Extract the [x, y] coordinate from the center of the cell holding the provided text.  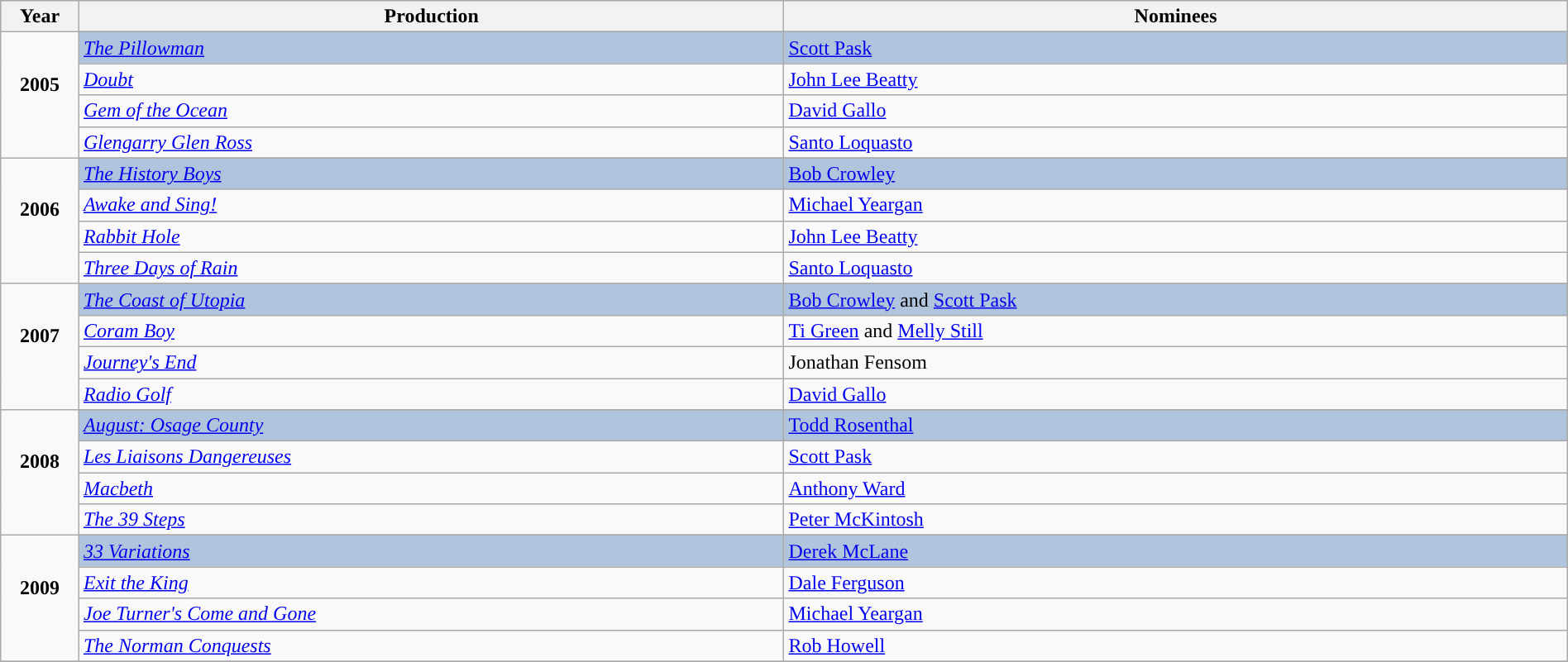
Derek McLane [1176, 551]
The Pillowman [432, 48]
Dale Ferguson [1176, 583]
Exit the King [432, 583]
Nominees [1176, 17]
Todd Rosenthal [1176, 426]
Ti Green and Melly Still [1176, 331]
Glengarry Glen Ross [432, 142]
2007 [40, 346]
Anthony Ward [1176, 488]
2005 [40, 95]
Rob Howell [1176, 645]
Jonathan Fensom [1176, 362]
Three Days of Rain [432, 268]
Gem of the Ocean [432, 111]
Production [432, 17]
The Coast of Utopia [432, 299]
Coram Boy [432, 331]
2006 [40, 221]
Year [40, 17]
Bob Crowley [1176, 174]
The History Boys [432, 174]
Joe Turner's Come and Gone [432, 614]
August: Osage County [432, 426]
2008 [40, 473]
Journey's End [432, 362]
The 39 Steps [432, 520]
Awake and Sing! [432, 205]
Rabbit Hole [432, 236]
2009 [40, 598]
The Norman Conquests [432, 645]
Bob Crowley and Scott Pask [1176, 299]
Macbeth [432, 488]
Peter McKintosh [1176, 520]
Radio Golf [432, 394]
Doubt [432, 79]
33 Variations [432, 551]
Les Liaisons Dangereuses [432, 457]
